From the cell containing the given text, extract its center point as [X, Y] coordinate. 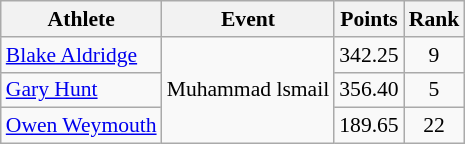
Owen Weymouth [82, 126]
22 [434, 126]
Muhammad lsmail [248, 90]
342.25 [368, 55]
Gary Hunt [82, 90]
5 [434, 90]
9 [434, 55]
Points [368, 19]
356.40 [368, 90]
189.65 [368, 126]
Event [248, 19]
Blake Aldridge [82, 55]
Athlete [82, 19]
Rank [434, 19]
